Return [X, Y] of the center of cell containing provided text 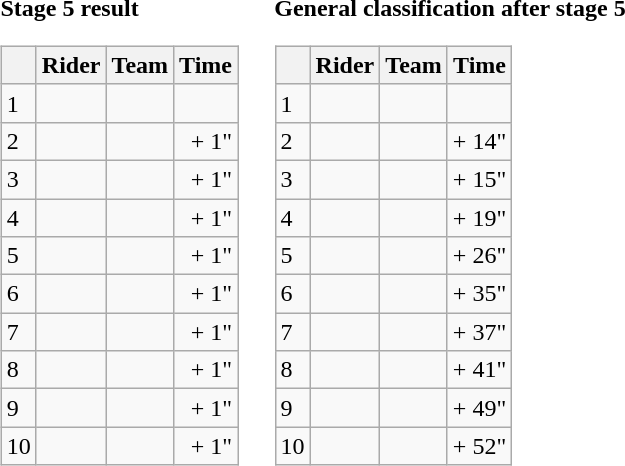
+ 37" [479, 332]
+ 26" [479, 256]
+ 19" [479, 217]
+ 14" [479, 141]
+ 52" [479, 446]
+ 35" [479, 294]
+ 49" [479, 408]
+ 15" [479, 179]
+ 41" [479, 370]
